Provide the (X, Y) coordinate of the cell's center where the given text is located.  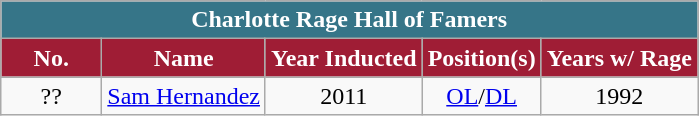
Year Inducted (344, 58)
1992 (619, 96)
Charlotte Rage Hall of Famers (350, 20)
2011 (344, 96)
?? (52, 96)
OL/DL (482, 96)
Sam Hernandez (184, 96)
Years w/ Rage (619, 58)
No. (52, 58)
Name (184, 58)
Position(s) (482, 58)
